Determine the [x, y] coordinate at the center of the cell enclosing the given text.  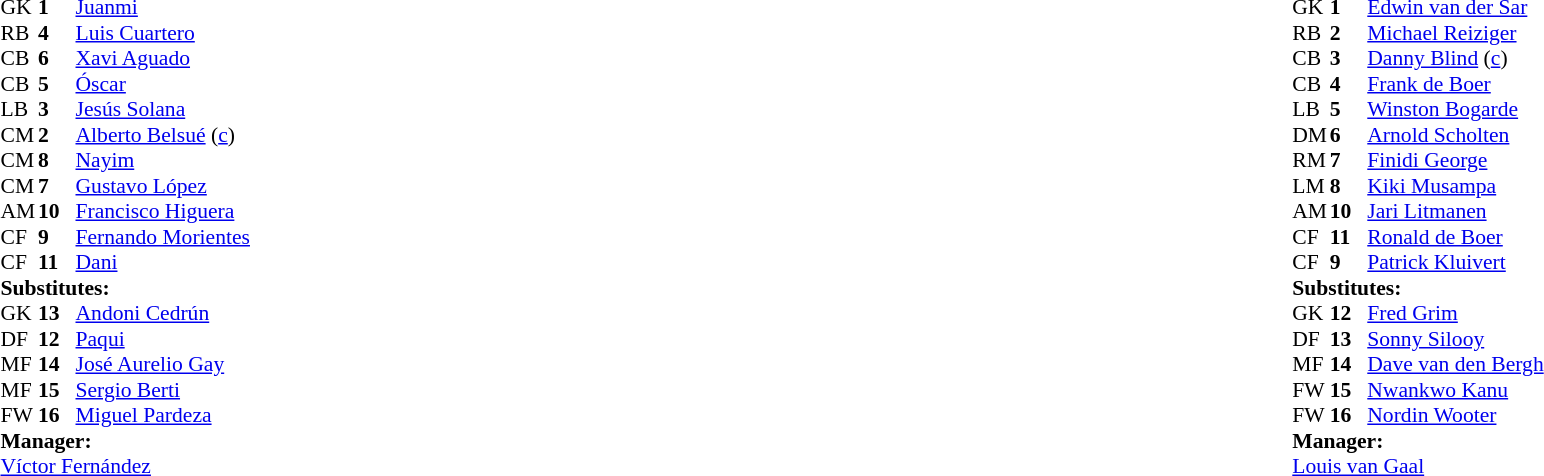
Xavi Aguado [163, 59]
Sonny Silooy [1455, 339]
Alberto Belsué (c) [163, 135]
Dani [163, 263]
Arnold Scholten [1455, 135]
Finidi George [1455, 161]
Fred Grim [1455, 313]
Kiki Musampa [1455, 186]
Gustavo López [163, 186]
Nwankwo Kanu [1455, 390]
José Aurelio Gay [163, 365]
Patrick Kluivert [1455, 263]
Michael Reiziger [1455, 33]
Paqui [163, 339]
Frank de Boer [1455, 84]
Dave van den Bergh [1455, 365]
Jesús Solana [163, 109]
Fernando Morientes [163, 237]
DM [1311, 135]
Francisco Higuera [163, 211]
Danny Blind (c) [1455, 59]
Nordin Wooter [1455, 415]
Ronald de Boer [1455, 237]
RM [1311, 161]
Sergio Berti [163, 390]
Luis Cuartero [163, 33]
LM [1311, 186]
Óscar [163, 84]
Andoni Cedrún [163, 313]
Miguel Pardeza [163, 415]
Jari Litmanen [1455, 211]
Nayim [163, 161]
Winston Bogarde [1455, 109]
